Return [X, Y] of the center of cell containing provided text 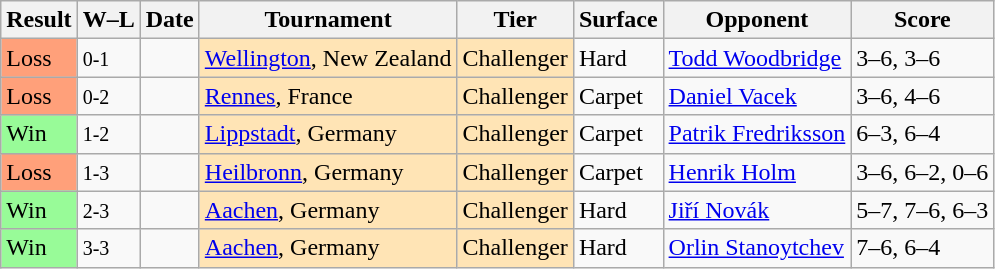
Score [922, 20]
Henrik Holm [757, 172]
Wellington, New Zealand [328, 58]
Rennes, France [328, 96]
Daniel Vacek [757, 96]
Heilbronn, Germany [328, 172]
0-2 [108, 96]
Patrik Fredriksson [757, 134]
0-1 [108, 58]
2-3 [108, 210]
Todd Woodbridge [757, 58]
Lippstadt, Germany [328, 134]
3-3 [108, 248]
5–7, 7–6, 6–3 [922, 210]
Opponent [757, 20]
Tier [515, 20]
Date [170, 20]
W–L [108, 20]
3–6, 3–6 [922, 58]
7–6, 6–4 [922, 248]
Jiří Novák [757, 210]
Surface [618, 20]
Orlin Stanoytchev [757, 248]
Result [39, 20]
1-3 [108, 172]
3–6, 4–6 [922, 96]
6–3, 6–4 [922, 134]
1-2 [108, 134]
Tournament [328, 20]
3–6, 6–2, 0–6 [922, 172]
